Identify which cell holds the provided text, then report its (x, y) central coordinate. 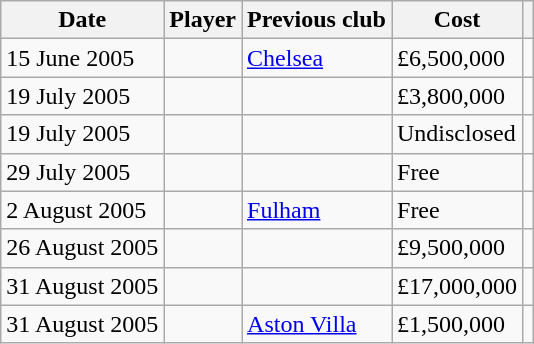
Cost (458, 20)
Fulham (317, 210)
2 August 2005 (82, 210)
Date (82, 20)
£3,800,000 (458, 96)
Chelsea (317, 58)
£6,500,000 (458, 58)
£9,500,000 (458, 248)
Aston Villa (317, 324)
Previous club (317, 20)
Undisclosed (458, 134)
15 June 2005 (82, 58)
£1,500,000 (458, 324)
29 July 2005 (82, 172)
£17,000,000 (458, 286)
Player (203, 20)
26 August 2005 (82, 248)
